Pinpoint the cell where the given text exists, returning its (X, Y) midpoint coordinate. 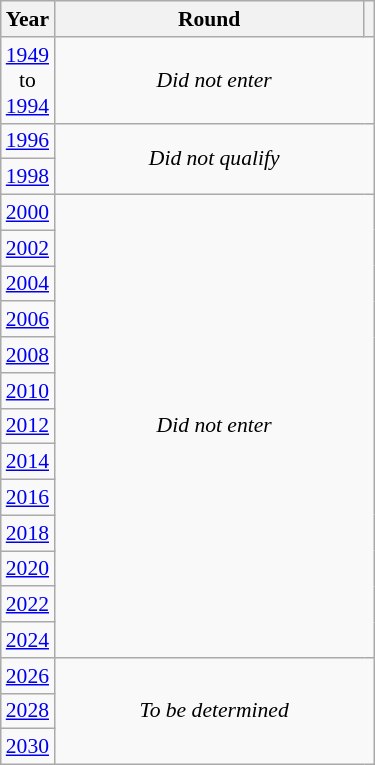
Year (28, 19)
To be determined (214, 712)
2020 (28, 569)
2028 (28, 711)
2008 (28, 355)
2024 (28, 640)
2030 (28, 747)
2004 (28, 284)
2016 (28, 498)
2022 (28, 605)
2002 (28, 248)
2014 (28, 462)
Did not qualify (214, 158)
2026 (28, 676)
1998 (28, 177)
1996 (28, 141)
2000 (28, 213)
2006 (28, 320)
2018 (28, 533)
Round (209, 19)
2012 (28, 426)
1949to1994 (28, 80)
2010 (28, 391)
